Return [X, Y] of the center of cell containing provided text 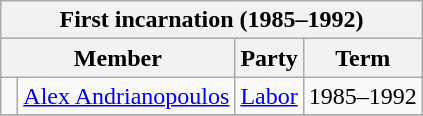
Labor [269, 96]
First incarnation (1985–1992) [212, 20]
Party [269, 58]
Term [362, 58]
Member [118, 58]
1985–1992 [362, 96]
Alex Andrianopoulos [126, 96]
